Return the [x, y] coordinate for the center point of the cell that contains the specified text.  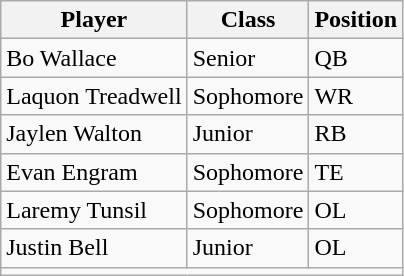
Evan Engram [94, 172]
QB [356, 58]
Class [248, 20]
Bo Wallace [94, 58]
TE [356, 172]
WR [356, 96]
Justin Bell [94, 248]
Laremy Tunsil [94, 210]
Jaylen Walton [94, 134]
Laquon Treadwell [94, 96]
Senior [248, 58]
RB [356, 134]
Player [94, 20]
Position [356, 20]
